Find where the given text appears and provide that cell's center as [X, Y] coordinate. 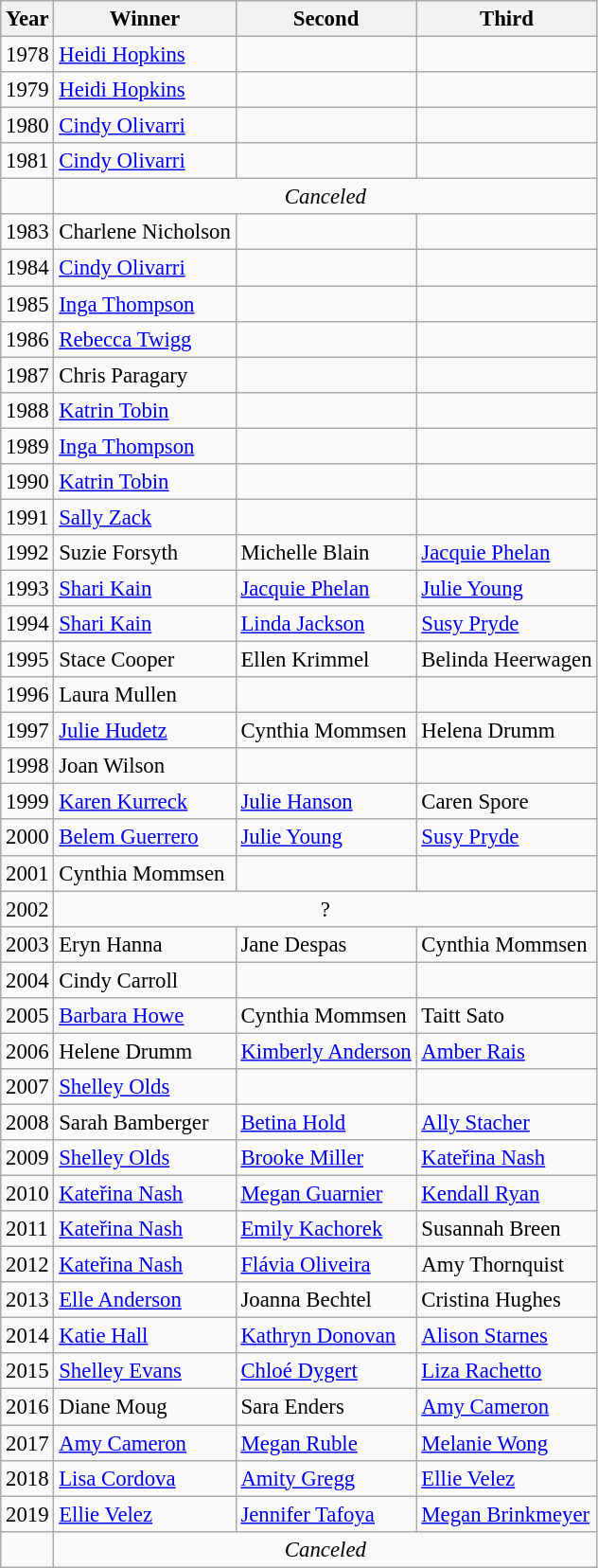
Sally Zack [145, 517]
Helena Drumm [507, 731]
Kimberly Anderson [325, 1051]
2002 [27, 909]
1987 [27, 375]
Chris Paragary [145, 375]
Belinda Heerwagen [507, 660]
Linda Jackson [325, 624]
2009 [27, 1158]
2000 [27, 838]
2019 [27, 1514]
Joanna Bechtel [325, 1300]
Liza Rachetto [507, 1372]
1996 [27, 695]
Belem Guerrero [145, 838]
Taitt Sato [507, 1016]
Jane Despas [325, 944]
Amy Thornquist [507, 1265]
2006 [27, 1051]
Katie Hall [145, 1336]
Betina Hold [325, 1122]
1986 [27, 339]
Emily Kachorek [325, 1229]
2007 [27, 1087]
Second [325, 19]
Third [507, 19]
1999 [27, 802]
Amber Rais [507, 1051]
1981 [27, 161]
1993 [27, 588]
Lisa Cordova [145, 1478]
Flávia Oliveira [325, 1265]
2005 [27, 1016]
Megan Ruble [325, 1443]
Cristina Hughes [507, 1300]
Stace Cooper [145, 660]
Winner [145, 19]
Amity Gregg [325, 1478]
Megan Brinkmeyer [507, 1514]
Julie Hudetz [145, 731]
Year [27, 19]
Alison Starnes [507, 1336]
Kathryn Donovan [325, 1336]
Melanie Wong [507, 1443]
2001 [27, 873]
2016 [27, 1407]
Chloé Dygert [325, 1372]
1978 [27, 55]
1998 [27, 766]
1995 [27, 660]
Eryn Hanna [145, 944]
Elle Anderson [145, 1300]
1979 [27, 90]
Joan Wilson [145, 766]
Shelley Evans [145, 1372]
2010 [27, 1194]
1990 [27, 482]
Julie Hanson [325, 802]
2015 [27, 1372]
2003 [27, 944]
? [325, 909]
1983 [27, 232]
Karen Kurreck [145, 802]
Laura Mullen [145, 695]
1994 [27, 624]
1980 [27, 126]
Diane Moug [145, 1407]
Rebecca Twigg [145, 339]
2004 [27, 980]
2017 [27, 1443]
1985 [27, 304]
2018 [27, 1478]
Ally Stacher [507, 1122]
Ellen Krimmel [325, 660]
2008 [27, 1122]
2011 [27, 1229]
Michelle Blain [325, 553]
1991 [27, 517]
Jennifer Tafoya [325, 1514]
1984 [27, 268]
Sarah Bamberger [145, 1122]
Megan Guarnier [325, 1194]
Brooke Miller [325, 1158]
Suzie Forsyth [145, 553]
1992 [27, 553]
Kendall Ryan [507, 1194]
Susannah Breen [507, 1229]
1997 [27, 731]
1988 [27, 410]
Helene Drumm [145, 1051]
Sara Enders [325, 1407]
2014 [27, 1336]
2012 [27, 1265]
Caren Spore [507, 802]
1989 [27, 446]
Charlene Nicholson [145, 232]
Cindy Carroll [145, 980]
Barbara Howe [145, 1016]
2013 [27, 1300]
